Return (x, y) of the center of cell containing provided text 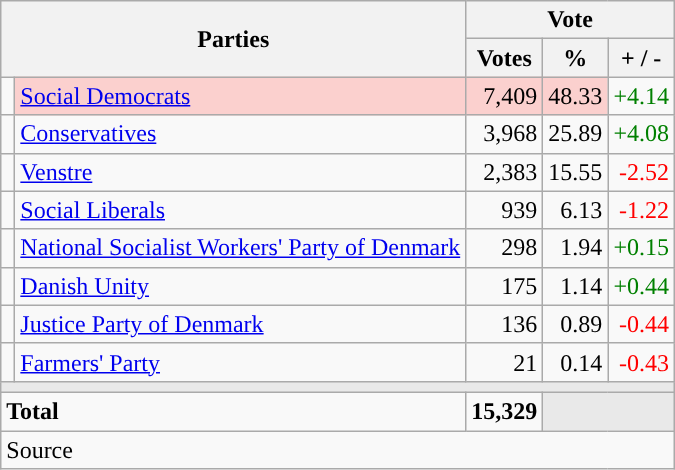
15,329 (504, 411)
-0.43 (642, 362)
3,968 (504, 134)
-1.22 (642, 210)
Danish Unity (240, 286)
+4.08 (642, 134)
6.13 (576, 210)
1.14 (576, 286)
National Socialist Workers' Party of Denmark (240, 248)
0.89 (576, 324)
939 (504, 210)
Conservatives (240, 134)
Farmers' Party (240, 362)
21 (504, 362)
Votes (504, 58)
Social Democrats (240, 96)
+0.44 (642, 286)
298 (504, 248)
% (576, 58)
Venstre (240, 172)
136 (504, 324)
Parties (234, 39)
Source (338, 449)
Vote (570, 20)
175 (504, 286)
25.89 (576, 134)
Social Liberals (240, 210)
2,383 (504, 172)
-0.44 (642, 324)
48.33 (576, 96)
Justice Party of Denmark (240, 324)
+0.15 (642, 248)
+4.14 (642, 96)
15.55 (576, 172)
0.14 (576, 362)
Total (234, 411)
-2.52 (642, 172)
+ / - (642, 58)
7,409 (504, 96)
1.94 (576, 248)
